Return the (x, y) coordinate for the center point of the cell that contains the specified text.  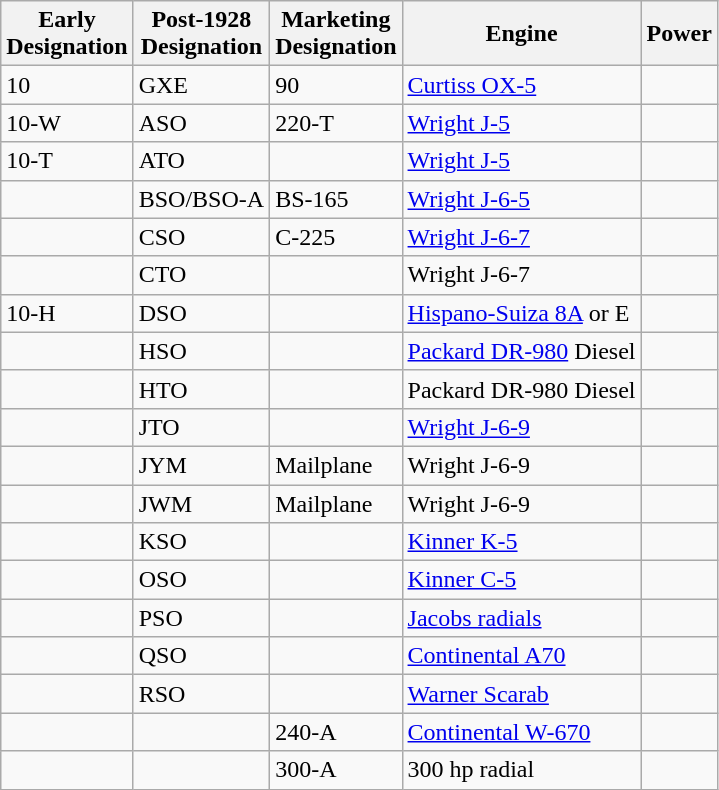
300-A (336, 770)
10-H (67, 313)
BSO/BSO-A (201, 199)
DSO (201, 313)
PSO (201, 618)
10 (67, 85)
ASO (201, 123)
C-225 (336, 237)
Power (679, 34)
KSO (201, 542)
EarlyDesignation (67, 34)
JYM (201, 465)
BS-165 (336, 199)
JTO (201, 427)
10-T (67, 161)
Wright J-6-5 (522, 199)
Warner Scarab (522, 694)
HTO (201, 389)
Engine (522, 34)
10-W (67, 123)
JWM (201, 503)
CTO (201, 275)
Post-1928Designation (201, 34)
240-A (336, 732)
OSO (201, 580)
Curtiss OX-5 (522, 85)
GXE (201, 85)
RSO (201, 694)
Continental W-670 (522, 732)
220-T (336, 123)
Hispano-Suiza 8A or E (522, 313)
CSO (201, 237)
Jacobs radials (522, 618)
Kinner K-5 (522, 542)
QSO (201, 656)
Kinner C-5 (522, 580)
90 (336, 85)
MarketingDesignation (336, 34)
ATO (201, 161)
HSO (201, 351)
Continental A70 (522, 656)
300 hp radial (522, 770)
